Detect which cell encompasses the target text, then output its [x, y] center coordinate. 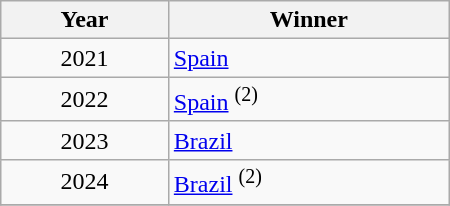
2024 [85, 182]
2023 [85, 140]
2022 [85, 100]
Winner [308, 20]
2021 [85, 58]
Brazil [308, 140]
Year [85, 20]
Spain (2) [308, 100]
Brazil (2) [308, 182]
Spain [308, 58]
